Determine the [x, y] coordinate at the center of the cell enclosing the given text.  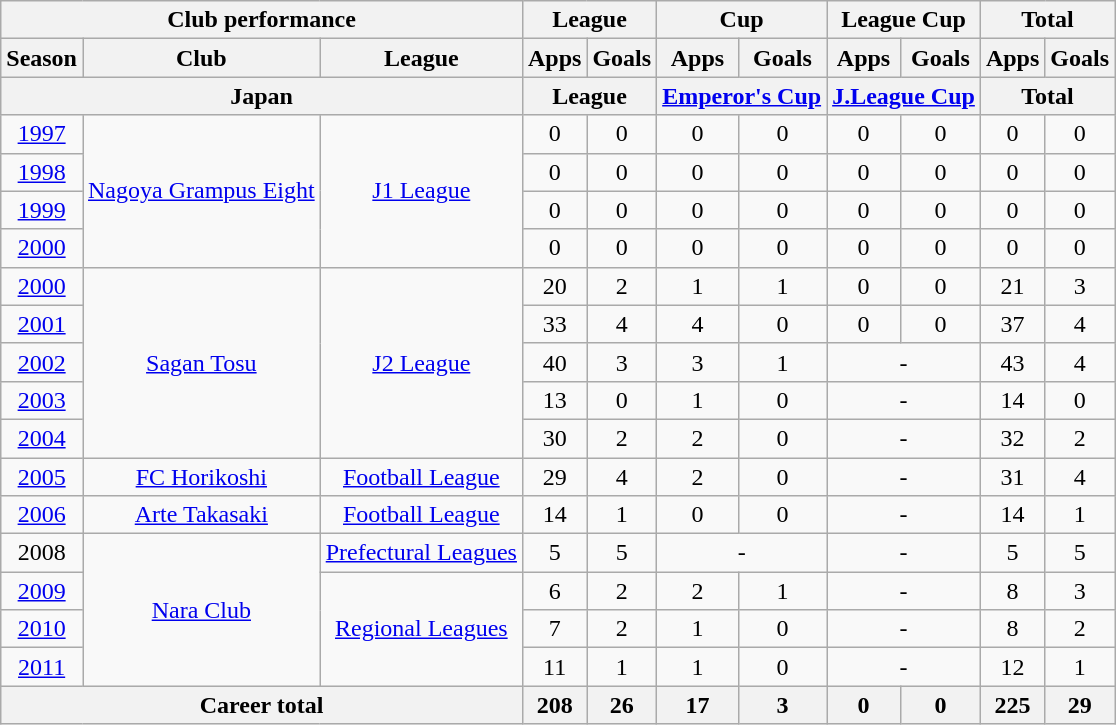
2003 [42, 400]
1998 [42, 172]
2001 [42, 324]
Prefectural Leagues [421, 553]
17 [698, 705]
Nara Club [201, 610]
Sagan Tosu [201, 362]
31 [1012, 477]
6 [554, 591]
Club performance [262, 20]
Season [42, 58]
2009 [42, 591]
Emperor's Cup [742, 96]
208 [554, 705]
40 [554, 362]
21 [1012, 286]
League Cup [904, 20]
225 [1012, 705]
13 [554, 400]
1999 [42, 210]
26 [622, 705]
32 [1012, 438]
Club [201, 58]
7 [554, 629]
2011 [42, 667]
FC Horikoshi [201, 477]
20 [554, 286]
12 [1012, 667]
37 [1012, 324]
2008 [42, 553]
Arte Takasaki [201, 515]
Cup [742, 20]
33 [554, 324]
J2 League [421, 362]
J1 League [421, 191]
30 [554, 438]
Japan [262, 96]
2002 [42, 362]
1997 [42, 134]
2004 [42, 438]
2005 [42, 477]
2010 [42, 629]
Career total [262, 705]
2006 [42, 515]
Nagoya Grampus Eight [201, 191]
11 [554, 667]
Regional Leagues [421, 629]
J.League Cup [904, 96]
43 [1012, 362]
